Search for the cell housing the specified text and yield its (x, y) center coordinate. 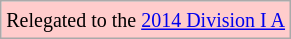
Relegated to the 2014 Division I A (146, 20)
